Search for the cell housing the specified text and yield its [X, Y] center coordinate. 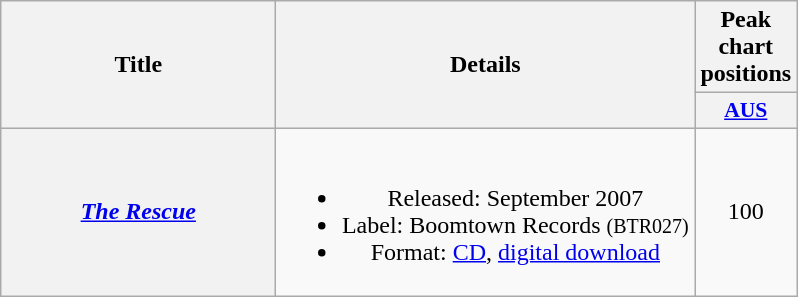
Peak chart positions [746, 47]
100 [746, 212]
Released: September 2007Label: Boomtown Records (BTR027)Format: CD, digital download [486, 212]
The Rescue [138, 212]
AUS [746, 111]
Details [486, 65]
Title [138, 65]
